Extract the (x, y) coordinate from the center of the cell holding the provided text.  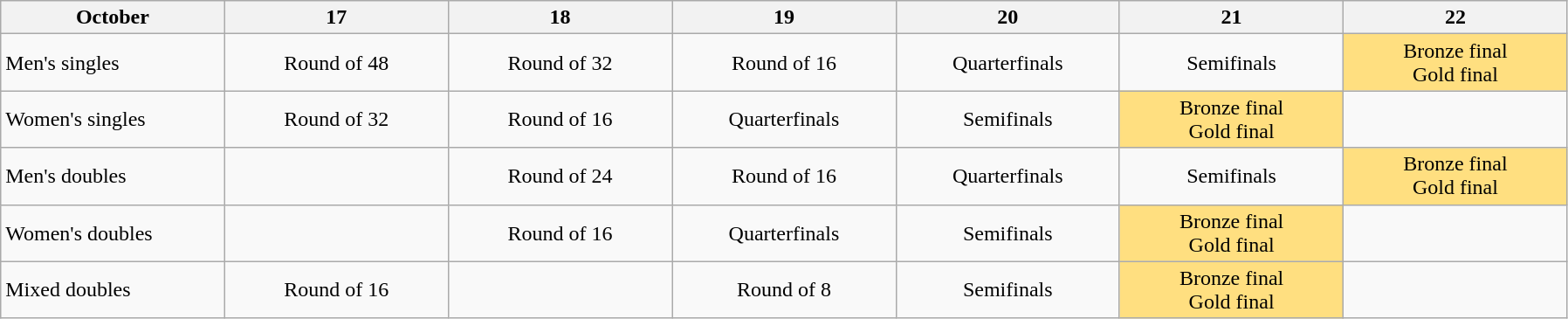
19 (784, 17)
Mixed doubles (113, 290)
Women's doubles (113, 232)
21 (1231, 17)
Men's doubles (113, 177)
18 (560, 17)
Round of 24 (560, 177)
22 (1455, 17)
Round of 48 (336, 63)
Round of 8 (784, 290)
Men's singles (113, 63)
17 (336, 17)
20 (1008, 17)
October (113, 17)
Women's singles (113, 119)
